Search for the cell housing the specified text and yield its [X, Y] center coordinate. 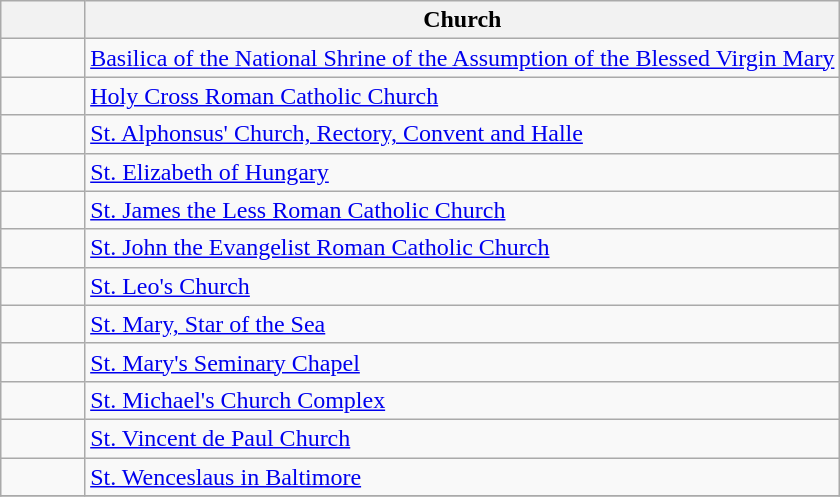
Church [462, 20]
Holy Cross Roman Catholic Church [462, 96]
St. Elizabeth of Hungary [462, 172]
Basilica of the National Shrine of the Assumption of the Blessed Virgin Mary [462, 58]
St. Michael's Church Complex [462, 400]
St. Leo's Church [462, 286]
St. Mary, Star of the Sea [462, 324]
St. John the Evangelist Roman Catholic Church [462, 248]
St. Vincent de Paul Church [462, 438]
St. Mary's Seminary Chapel [462, 362]
St. Wenceslaus in Baltimore [462, 477]
St. James the Less Roman Catholic Church [462, 210]
St. Alphonsus' Church, Rectory, Convent and Halle [462, 134]
